For the text-containing cell, return its midpoint in [x, y] coordinate format. 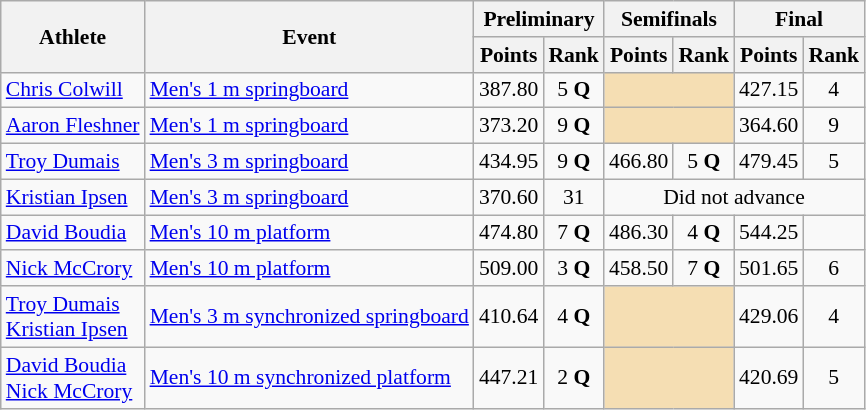
Troy Dumais [73, 162]
Men's 10 m synchronized platform [310, 378]
544.25 [768, 233]
447.21 [508, 378]
Kristian Ipsen [73, 197]
429.06 [768, 316]
466.80 [638, 162]
Event [310, 36]
427.15 [768, 90]
Troy DumaisKristian Ipsen [73, 316]
Men's 3 m synchronized springboard [310, 316]
3 Q [574, 269]
479.45 [768, 162]
David Boudia [73, 233]
420.69 [768, 378]
Chris Colwill [73, 90]
6 [834, 269]
410.64 [508, 316]
Final [799, 19]
458.50 [638, 269]
David BoudiaNick McCrory [73, 378]
Semifinals [669, 19]
Did not advance [734, 197]
434.95 [508, 162]
509.00 [508, 269]
474.80 [508, 233]
370.60 [508, 197]
Aaron Fleshner [73, 126]
373.20 [508, 126]
364.60 [768, 126]
486.30 [638, 233]
9 [834, 126]
2 Q [574, 378]
Preliminary [539, 19]
Nick McCrory [73, 269]
Athlete [73, 36]
387.80 [508, 90]
31 [574, 197]
501.65 [768, 269]
